Detect which cell encompasses the target text, then output its (X, Y) center coordinate. 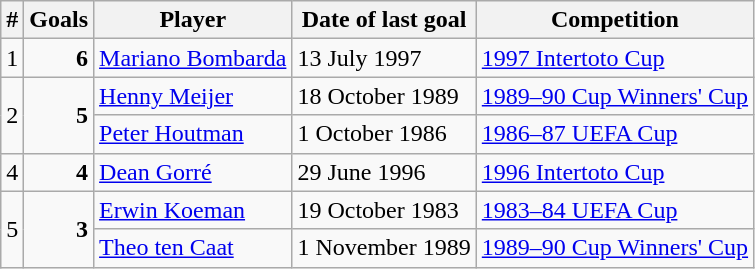
1996 Intertoto Cup (614, 172)
1983–84 UEFA Cup (614, 210)
Player (193, 20)
1 (12, 58)
Theo ten Caat (193, 248)
Henny Meijer (193, 96)
18 October 1989 (384, 96)
29 June 1996 (384, 172)
1 November 1989 (384, 248)
13 July 1997 (384, 58)
Competition (614, 20)
# (12, 20)
Mariano Bombarda (193, 58)
19 October 1983 (384, 210)
Goals (59, 20)
1 October 1986 (384, 134)
1986–87 UEFA Cup (614, 134)
Date of last goal (384, 20)
Dean Gorré (193, 172)
3 (59, 229)
Peter Houtman (193, 134)
1997 Intertoto Cup (614, 58)
6 (59, 58)
2 (12, 115)
Erwin Koeman (193, 210)
